Output the (X, Y) coordinate of the center of the cell containing the given text.  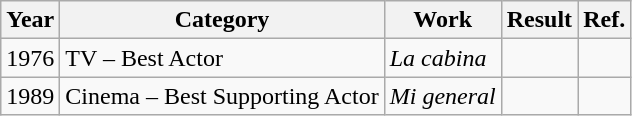
Category (222, 20)
Year (30, 20)
Work (442, 20)
Cinema – Best Supporting Actor (222, 96)
Ref. (604, 20)
1976 (30, 58)
1989 (30, 96)
Result (539, 20)
La cabina (442, 58)
Mi general (442, 96)
TV – Best Actor (222, 58)
